Locate the cell with the specified text and output its [X, Y] center coordinate. 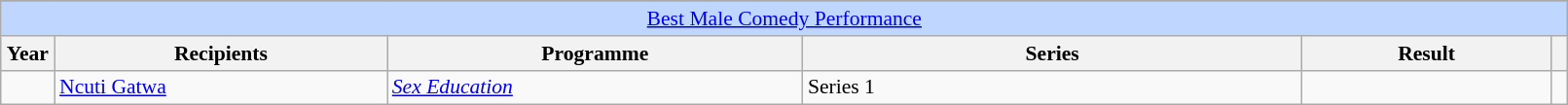
Sex Education [596, 87]
Series [1053, 53]
Ncuti Gatwa [221, 87]
Result [1426, 53]
Programme [596, 53]
Best Male Comedy Performance [784, 18]
Year [27, 53]
Series 1 [1053, 87]
Recipients [221, 53]
